Return [X, Y] of the center of cell containing provided text 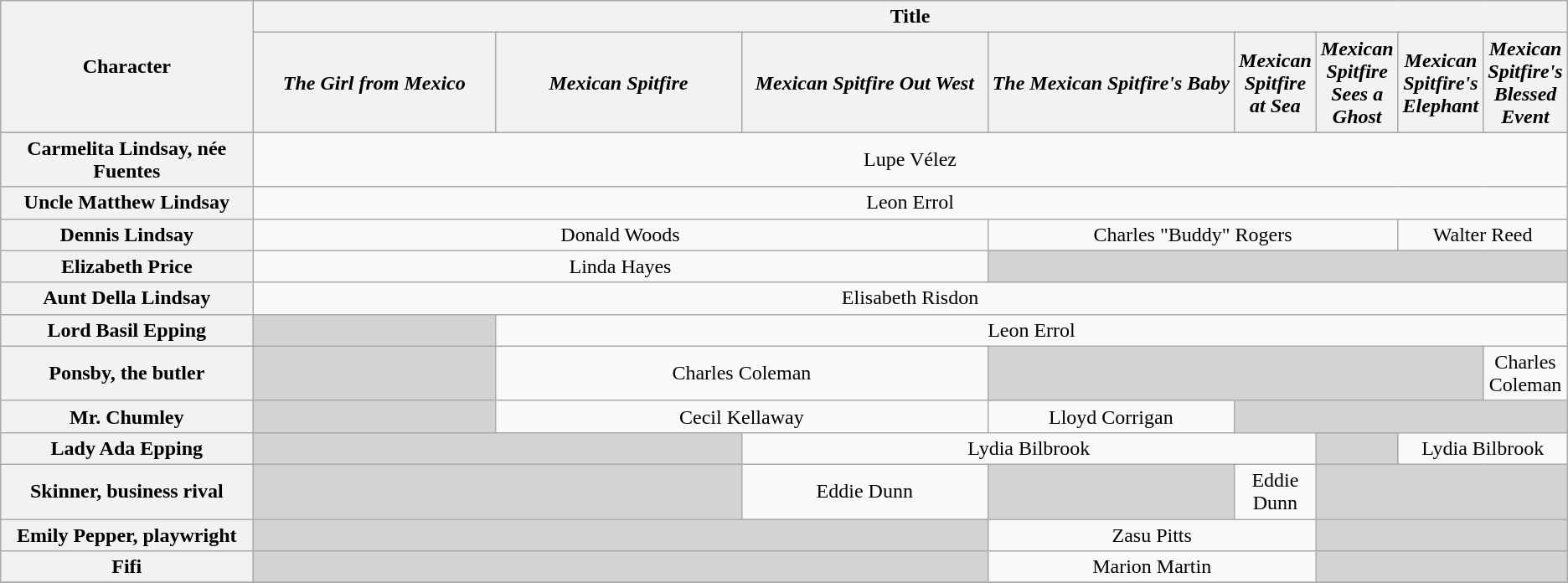
The Girl from Mexico [374, 82]
Elisabeth Risdon [910, 298]
Mexican Spitfire Sees a Ghost [1357, 82]
Cecil Kellaway [742, 416]
Character [127, 67]
Elizabeth Price [127, 266]
Uncle Matthew Lindsay [127, 203]
Lady Ada Epping [127, 448]
Mexican Spitfire at Sea [1276, 82]
Skinner, business rival [127, 491]
Carmelita Lindsay, née Fuentes [127, 159]
Mexican Spitfire Out West [864, 82]
Marion Martin [1152, 567]
Mexican Spitfire's Elephant [1441, 82]
Title [910, 17]
Mexican Spitfire's Blessed Event [1525, 82]
Mexican Spitfire [619, 82]
Walter Reed [1483, 235]
Linda Hayes [620, 266]
Lloyd Corrigan [1111, 416]
Fifi [127, 567]
Lupe Vélez [910, 159]
Emily Pepper, playwright [127, 535]
The Mexican Spitfire's Baby [1111, 82]
Donald Woods [620, 235]
Zasu Pitts [1152, 535]
Lord Basil Epping [127, 330]
Dennis Lindsay [127, 235]
Ponsby, the butler [127, 374]
Aunt Della Lindsay [127, 298]
Mr. Chumley [127, 416]
Charles "Buddy" Rogers [1193, 235]
